Search for the cell housing the specified text and yield its (x, y) center coordinate. 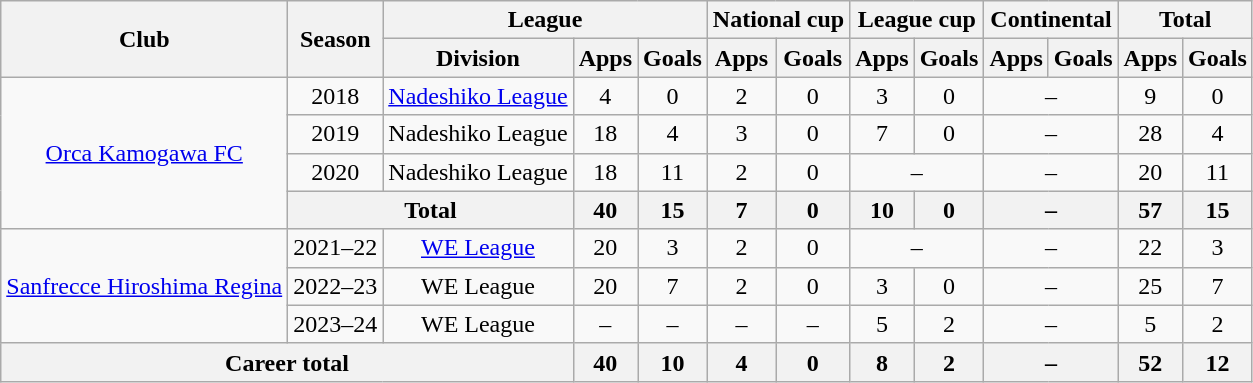
Season (336, 39)
Division (478, 58)
Club (144, 39)
2019 (336, 134)
9 (1150, 96)
Orca Kamogawa FC (144, 153)
28 (1150, 134)
2023–24 (336, 324)
League cup (917, 20)
12 (1218, 362)
Sanfrecce Hiroshima Regina (144, 286)
2018 (336, 96)
2021–22 (336, 248)
25 (1150, 286)
National cup (778, 20)
8 (882, 362)
2022–23 (336, 286)
2020 (336, 172)
52 (1150, 362)
League (546, 20)
Career total (287, 362)
Continental (1051, 20)
57 (1150, 210)
22 (1150, 248)
